Determine the [X, Y] coordinate at the center of the cell enclosing the given text.  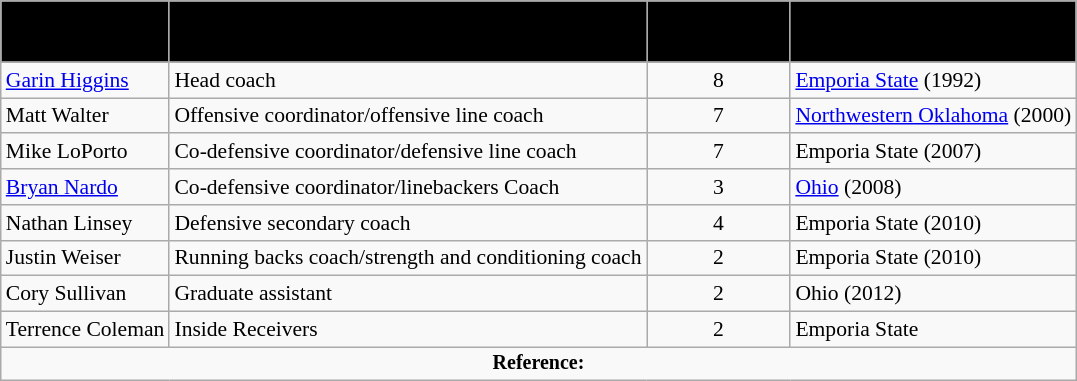
Defensive secondary coach [408, 223]
Northwestern Oklahoma (2000) [933, 116]
Reference: [538, 364]
Mike LoPorto [86, 152]
Offensive coordinator/offensive line coach [408, 116]
Emporia State (2007) [933, 152]
Graduate assistant [408, 294]
Position [408, 32]
Head coach [408, 80]
3 [718, 187]
Emporia State (1992) [933, 80]
4 [718, 223]
Cory Sullivan [86, 294]
Co-defensive coordinator/defensive line coach [408, 152]
Matt Walter [86, 116]
Inside Receivers [408, 330]
Running backs coach/strength and conditioning coach [408, 258]
Co-defensive coordinator/linebackers Coach [408, 187]
Ohio (2012) [933, 294]
Alma Mater [933, 32]
Emporia State [933, 330]
Nathan Linsey [86, 223]
Bryan Nardo [86, 187]
Name [86, 32]
8 [718, 80]
Terrence Coleman [86, 330]
Seasons atEmporia State [718, 32]
Justin Weiser [86, 258]
Ohio (2008) [933, 187]
Garin Higgins [86, 80]
